Find where the given text appears and provide that cell's center as (x, y) coordinate. 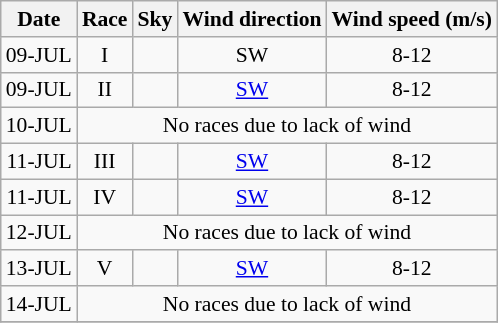
V (105, 269)
II (105, 90)
13-JUL (39, 269)
Sky (156, 19)
IV (105, 197)
12-JUL (39, 233)
III (105, 162)
10-JUL (39, 126)
14-JUL (39, 304)
I (105, 55)
Wind direction (252, 19)
Wind speed (m/s) (412, 19)
Race (105, 19)
Date (39, 19)
